For the text-containing cell, return its midpoint in (X, Y) coordinate format. 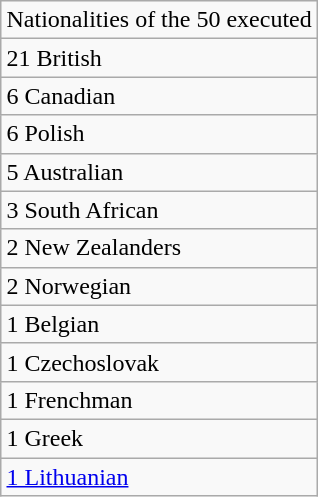
6 Polish (159, 134)
1 Frenchman (159, 400)
1 Belgian (159, 324)
Nationalities of the 50 executed (159, 20)
21 British (159, 58)
3 South African (159, 210)
1 Czechoslovak (159, 362)
1 Greek (159, 438)
2 New Zealanders (159, 248)
2 Norwegian (159, 286)
1 Lithuanian (159, 477)
6 Canadian (159, 96)
5 Australian (159, 172)
